Find where the given text appears and provide that cell's center as (X, Y) coordinate. 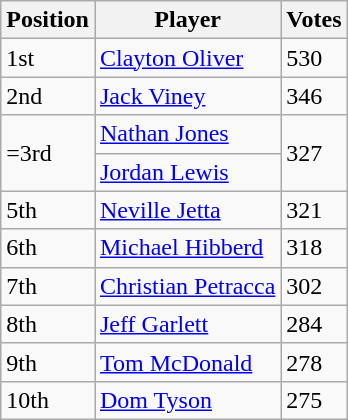
Nathan Jones (187, 134)
8th (48, 324)
530 (314, 58)
10th (48, 400)
346 (314, 96)
321 (314, 210)
278 (314, 362)
=3rd (48, 153)
Michael Hibberd (187, 248)
9th (48, 362)
302 (314, 286)
Position (48, 20)
6th (48, 248)
327 (314, 153)
Christian Petracca (187, 286)
318 (314, 248)
Neville Jetta (187, 210)
Jordan Lewis (187, 172)
Jeff Garlett (187, 324)
2nd (48, 96)
Tom McDonald (187, 362)
5th (48, 210)
284 (314, 324)
Player (187, 20)
7th (48, 286)
Dom Tyson (187, 400)
Clayton Oliver (187, 58)
275 (314, 400)
Votes (314, 20)
1st (48, 58)
Jack Viney (187, 96)
